Search for the cell housing the specified text and yield its (X, Y) center coordinate. 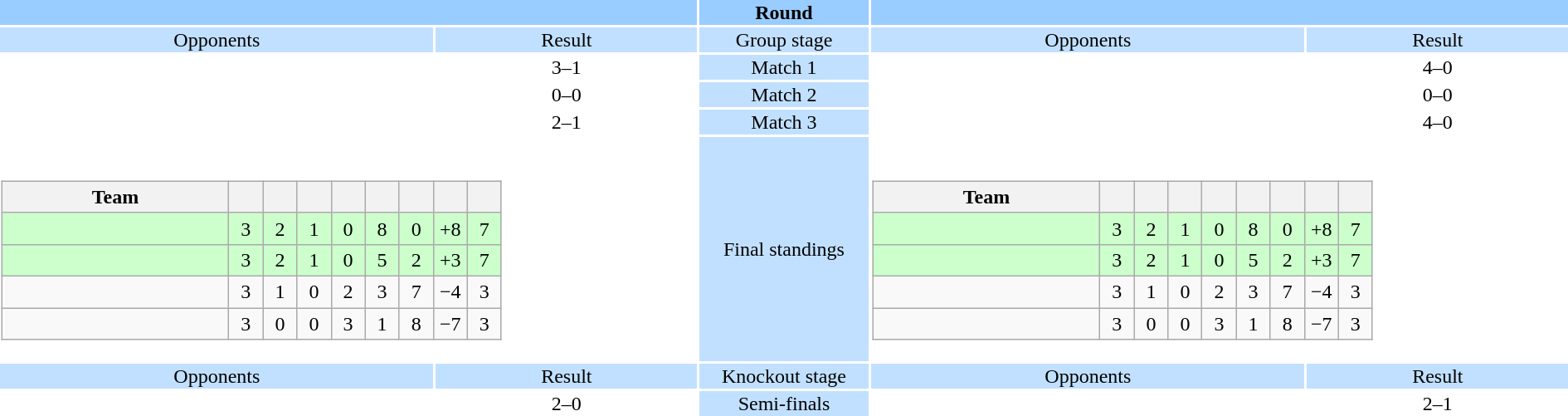
Semi-finals (784, 404)
Knockout stage (784, 376)
Match 3 (784, 122)
2–0 (567, 404)
Group stage (784, 40)
3–1 (567, 67)
Final standings (784, 249)
Match 1 (784, 67)
Match 2 (784, 95)
Round (784, 12)
